For the text-containing cell, return its midpoint in (x, y) coordinate format. 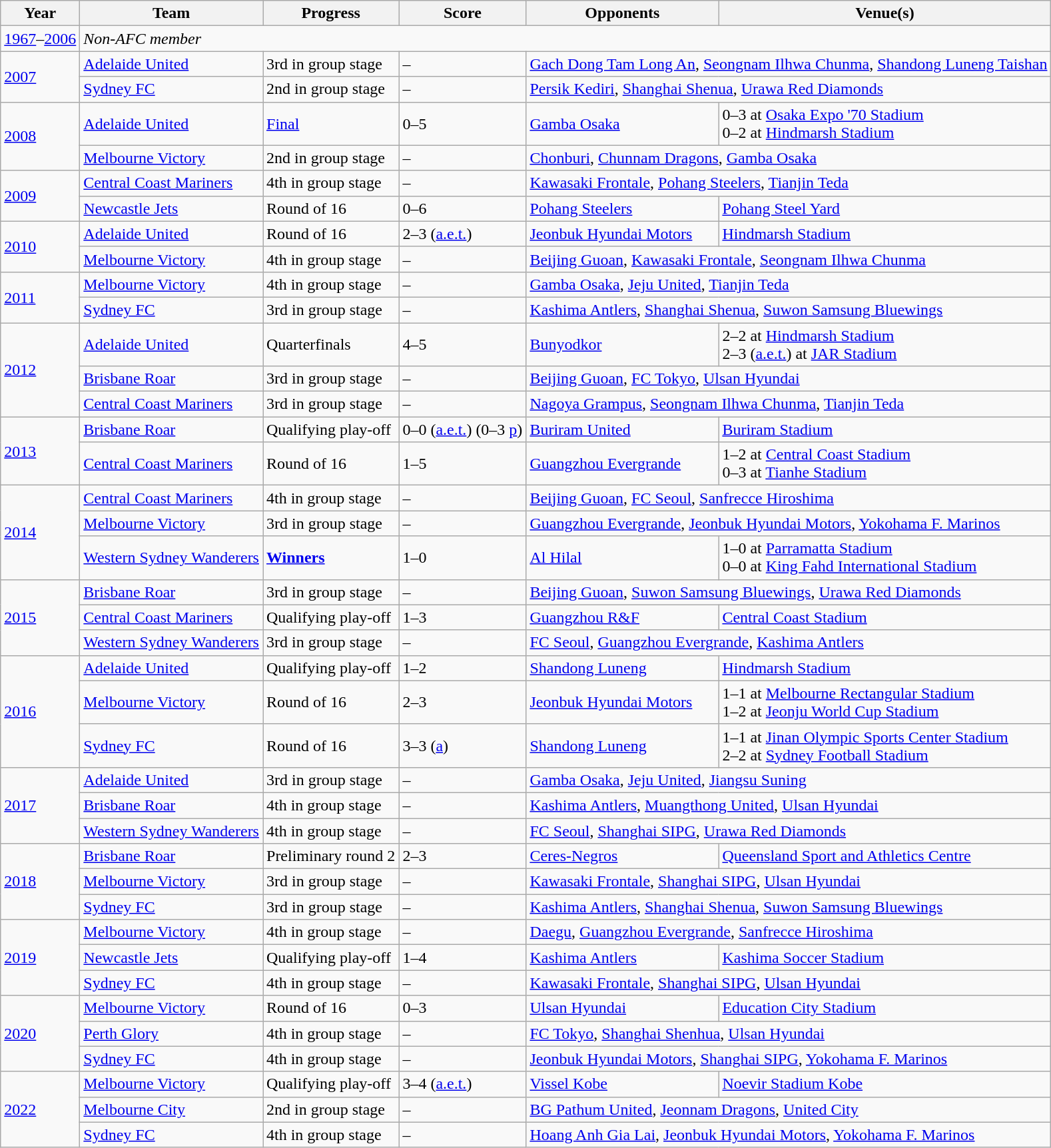
Guangzhou Evergrande (622, 463)
Daegu, Guangzhou Evergrande, Sanfrecce Hiroshima (789, 932)
Kawasaki Frontale, Pohang Steelers, Tianjin Teda (789, 183)
Queensland Sport and Athletics Centre (884, 856)
Gamba Osaka, Jeju United, Tianjin Teda (789, 284)
2010 (40, 246)
2017 (40, 805)
1–1 at Jinan Olympic Sports Center Stadium2–2 at Sydney Football Stadium (884, 746)
2019 (40, 958)
2–3 (a.e.t.) (462, 234)
Kashima Soccer Stadium (884, 958)
Buriram Stadium (884, 430)
Central Coast Stadium (884, 617)
Chonburi, Chunnam Dragons, Gamba Osaka (789, 158)
Beijing Guoan, FC Seoul, Sanfrecce Hiroshima (789, 498)
Al Hilal (622, 558)
Venue(s) (884, 13)
2015 (40, 617)
2020 (40, 1033)
0–5 (462, 124)
1–2 at Central Coast Stadium0–3 at Tianhe Stadium (884, 463)
Buriram United (622, 430)
Bunyodkor (622, 344)
Kashima Antlers, Muangthong United, Ulsan Hyundai (789, 805)
Gamba Osaka, Jeju United, Jiangsu Suning (789, 780)
Beijing Guoan, Suwon Samsung Bluewings, Urawa Red Diamonds (789, 592)
1967–2006 (40, 39)
FC Seoul, Guangzhou Evergrande, Kashima Antlers (789, 643)
1–5 (462, 463)
FC Tokyo, Shanghai Shenhua, Ulsan Hyundai (789, 1033)
Gach Dong Tam Long An, Seongnam Ilhwa Chunma, Shandong Luneng Taishan (789, 64)
2022 (40, 1109)
0–3 at Osaka Expo '70 Stadium0–2 at Hindmarsh Stadium (884, 124)
Education City Stadium (884, 1008)
2013 (40, 451)
2012 (40, 369)
Guangzhou Evergrande, Jeonbuk Hyundai Motors, Yokohama F. Marinos (789, 523)
Ulsan Hyundai (622, 1008)
2014 (40, 533)
4–5 (462, 344)
2016 (40, 711)
Beijing Guoan, FC Tokyo, Ulsan Hyundai (789, 379)
3–4 (a.e.t.) (462, 1084)
Vissel Kobe (622, 1084)
Year (40, 13)
Persik Kediri, Shanghai Shenua, Urawa Red Diamonds (789, 89)
Quarterfinals (330, 344)
Pohang Steel Yard (884, 208)
2007 (40, 77)
1–1 at Melbourne Rectangular Stadium1–2 at Jeonju World Cup Stadium (884, 702)
Guangzhou R&F (622, 617)
Noevir Stadium Kobe (884, 1084)
Final (330, 124)
1–4 (462, 958)
Team (172, 13)
2018 (40, 882)
1–0 at Parramatta Stadium0–0 at King Fahd International Stadium (884, 558)
FC Seoul, Shanghai SIPG, Urawa Red Diamonds (789, 830)
3–3 (a) (462, 746)
0–3 (462, 1008)
Jeonbuk Hyundai Motors, Shanghai SIPG, Yokohama F. Marinos (789, 1059)
BG Pathum United, Jeonnam Dragons, United City (789, 1109)
2008 (40, 136)
Pohang Steelers (622, 208)
Score (462, 13)
1–2 (462, 668)
Progress (330, 13)
0–0 (a.e.t.) (0–3 p) (462, 430)
0–6 (462, 208)
Beijing Guoan, Kawasaki Frontale, Seongnam Ilhwa Chunma (789, 259)
Ceres-Negros (622, 856)
Melbourne City (172, 1109)
2–2 at Hindmarsh Stadium2–3 (a.e.t.) at JAR Stadium (884, 344)
Gamba Osaka (622, 124)
Nagoya Grampus, Seongnam Ilhwa Chunma, Tianjin Teda (789, 404)
Opponents (622, 13)
Hoang Anh Gia Lai, Jeonbuk Hyundai Motors, Yokohama F. Marinos (789, 1135)
Winners (330, 558)
1–3 (462, 617)
2011 (40, 297)
Preliminary round 2 (330, 856)
2009 (40, 196)
Perth Glory (172, 1033)
Kashima Antlers (622, 958)
1–0 (462, 558)
Non-AFC member (565, 39)
